Detect which cell encompasses the target text, then output its (X, Y) center coordinate. 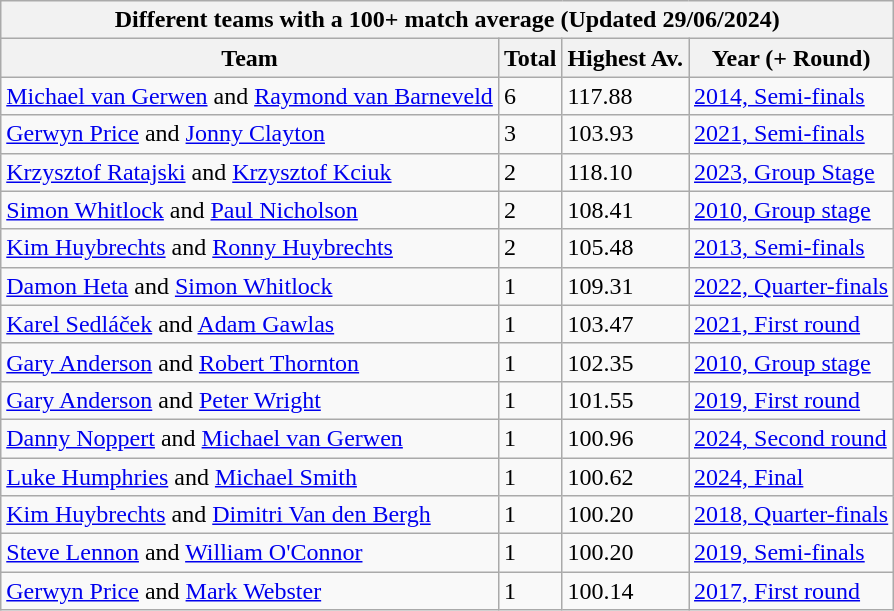
100.96 (626, 438)
102.35 (626, 362)
Steve Lennon and William O'Connor (250, 553)
Luke Humphries and Michael Smith (250, 477)
2017, First round (792, 591)
2024, Final (792, 477)
2021, First round (792, 324)
3 (530, 134)
2023, Group Stage (792, 172)
Highest Av. (626, 58)
Year (+ Round) (792, 58)
Gary Anderson and Robert Thornton (250, 362)
Gary Anderson and Peter Wright (250, 400)
117.88 (626, 96)
2019, First round (792, 400)
Karel Sedláček and Adam Gawlas (250, 324)
Damon Heta and Simon Whitlock (250, 286)
101.55 (626, 400)
Gerwyn Price and Mark Webster (250, 591)
Simon Whitlock and Paul Nicholson (250, 210)
Team (250, 58)
Krzysztof Ratajski and Krzysztof Kciuk (250, 172)
6 (530, 96)
2014, Semi-finals (792, 96)
103.93 (626, 134)
Gerwyn Price and Jonny Clayton (250, 134)
Different teams with a 100+ match average (Updated 29/06/2024) (448, 20)
Total (530, 58)
118.10 (626, 172)
2022, Quarter-finals (792, 286)
100.14 (626, 591)
105.48 (626, 248)
108.41 (626, 210)
100.62 (626, 477)
2021, Semi-finals (792, 134)
Kim Huybrechts and Ronny Huybrechts (250, 248)
Kim Huybrechts and Dimitri Van den Bergh (250, 515)
103.47 (626, 324)
2019, Semi-finals (792, 553)
2024, Second round (792, 438)
2018, Quarter-finals (792, 515)
2013, Semi-finals (792, 248)
Danny Noppert and Michael van Gerwen (250, 438)
109.31 (626, 286)
Michael van Gerwen and Raymond van Barneveld (250, 96)
